Detect which cell encompasses the target text, then output its (x, y) center coordinate. 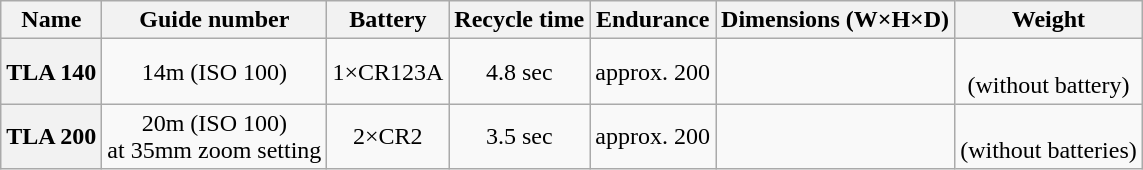
2×CR2 (388, 136)
Battery (388, 20)
(without batteries) (1049, 136)
TLA 140 (52, 72)
20m (ISO 100)at 35mm zoom setting (214, 136)
Recycle time (520, 20)
4.8 sec (520, 72)
Weight (1049, 20)
Endurance (653, 20)
TLA 200 (52, 136)
1×CR123A (388, 72)
Name (52, 20)
14m (ISO 100) (214, 72)
3.5 sec (520, 136)
Guide number (214, 20)
Dimensions (W×H×D) (836, 20)
(without battery) (1049, 72)
